Scan for the cell matching the given text and deliver its (X, Y) coordinate at center. 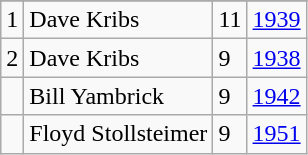
1938 (276, 58)
Bill Yambrick (118, 96)
2 (12, 58)
11 (230, 20)
1951 (276, 134)
1 (12, 20)
Floyd Stollsteimer (118, 134)
1939 (276, 20)
1942 (276, 96)
